Determine the (X, Y) coordinate at the center of the cell enclosing the given text.  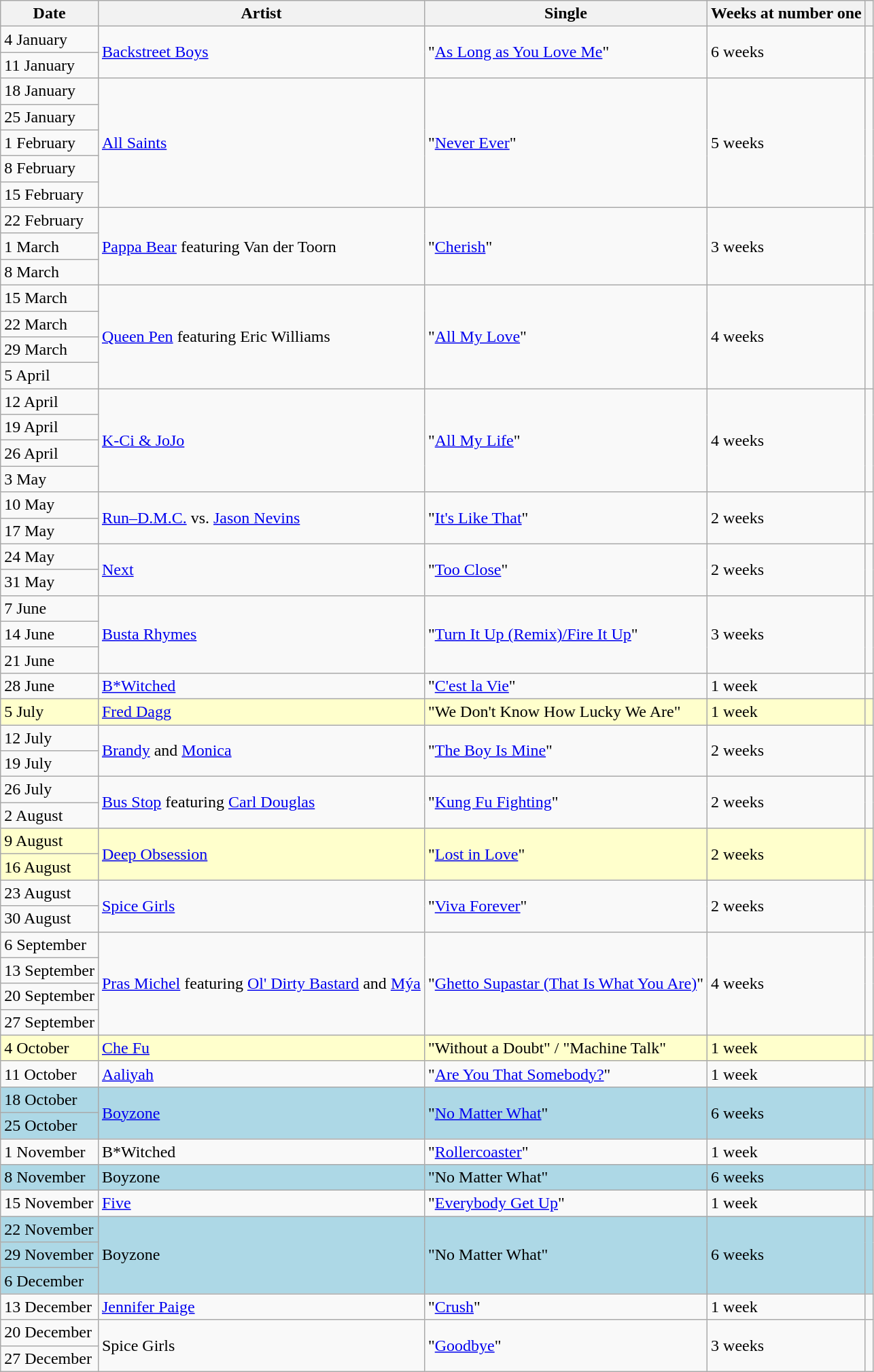
Date (50, 14)
19 April (50, 427)
Run–D.M.C. vs. Jason Nevins (261, 518)
16 August (50, 867)
15 February (50, 194)
6 September (50, 945)
4 January (50, 39)
"Turn It Up (Remix)/Fire It Up" (565, 634)
Brandy and Monica (261, 750)
5 April (50, 376)
1 February (50, 143)
25 January (50, 117)
Fred Dagg (261, 711)
15 November (50, 1203)
7 June (50, 608)
14 June (50, 634)
11 January (50, 65)
"All My Life" (565, 440)
Backstreet Boys (261, 52)
Jennifer Paige (261, 1307)
22 March (50, 324)
"Lost in Love" (565, 854)
"Never Ever" (565, 143)
21 June (50, 660)
13 September (50, 970)
"Crush" (565, 1307)
26 July (50, 790)
5 weeks (787, 143)
12 April (50, 402)
Single (565, 14)
"It's Like That" (565, 518)
9 August (50, 841)
11 October (50, 1074)
1 November (50, 1152)
8 November (50, 1178)
Bus Stop featuring Carl Douglas (261, 803)
26 April (50, 453)
"Viva Forever" (565, 906)
17 May (50, 531)
13 December (50, 1307)
23 August (50, 893)
10 May (50, 505)
"Without a Doubt" / "Machine Talk" (565, 1048)
"Ghetto Supastar (That Is What You Are)" (565, 983)
27 September (50, 1022)
6 December (50, 1281)
3 May (50, 479)
"The Boy Is Mine" (565, 750)
5 July (50, 711)
Pras Michel featuring Ol' Dirty Bastard and Mýa (261, 983)
22 November (50, 1229)
22 February (50, 220)
"We Don't Know How Lucky We Are" (565, 711)
12 July (50, 737)
29 November (50, 1255)
4 October (50, 1048)
24 May (50, 557)
30 August (50, 919)
31 May (50, 582)
Weeks at number one (787, 14)
"Goodbye" (565, 1345)
"Too Close" (565, 569)
"Rollercoaster" (565, 1152)
Pappa Bear featuring Van der Toorn (261, 246)
Aaliyah (261, 1074)
20 December (50, 1333)
"Everybody Get Up" (565, 1203)
Deep Obsession (261, 854)
"All My Love" (565, 336)
19 July (50, 764)
2 August (50, 815)
Busta Rhymes (261, 634)
15 March (50, 298)
Artist (261, 14)
18 October (50, 1100)
"As Long as You Love Me" (565, 52)
28 June (50, 686)
Five (261, 1203)
1 March (50, 246)
25 October (50, 1125)
All Saints (261, 143)
"Are You That Somebody?" (565, 1074)
"C'est la Vie" (565, 686)
Che Fu (261, 1048)
Next (261, 569)
27 December (50, 1358)
20 September (50, 996)
K-Ci & JoJo (261, 440)
29 March (50, 350)
"Kung Fu Fighting" (565, 803)
8 March (50, 272)
Queen Pen featuring Eric Williams (261, 336)
"Cherish" (565, 246)
18 January (50, 91)
8 February (50, 169)
